Provide the [x, y] coordinate of the cell's center where the given text is located.  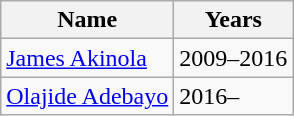
Name [88, 20]
Olajide Adebayo [88, 96]
Years [234, 20]
2009–2016 [234, 58]
2016– [234, 96]
James Akinola [88, 58]
